Search for the cell housing the specified text and yield its [x, y] center coordinate. 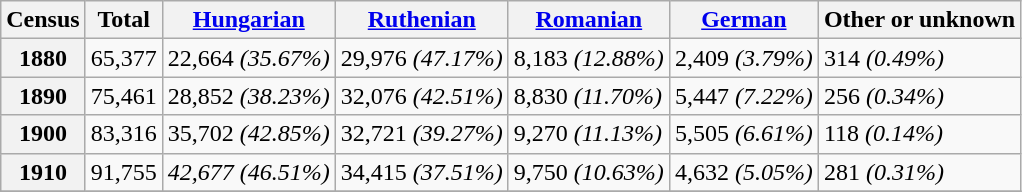
8,830 (11.70%) [588, 96]
32,721 (39.27%) [422, 134]
Ruthenian [422, 20]
Romanian [588, 20]
8,183 (12.88%) [588, 58]
Total [124, 20]
German [744, 20]
75,461 [124, 96]
42,677 (46.51%) [248, 172]
83,316 [124, 134]
65,377 [124, 58]
34,415 (37.51%) [422, 172]
29,976 (47.17%) [422, 58]
32,076 (42.51%) [422, 96]
1890 [43, 96]
281 (0.31%) [919, 172]
1900 [43, 134]
5,447 (7.22%) [744, 96]
1910 [43, 172]
22,664 (35.67%) [248, 58]
35,702 (42.85%) [248, 134]
118 (0.14%) [919, 134]
4,632 (5.05%) [744, 172]
2,409 (3.79%) [744, 58]
1880 [43, 58]
28,852 (38.23%) [248, 96]
Other or unknown [919, 20]
5,505 (6.61%) [744, 134]
256 (0.34%) [919, 96]
314 (0.49%) [919, 58]
9,750 (10.63%) [588, 172]
9,270 (11.13%) [588, 134]
Census [43, 20]
91,755 [124, 172]
Hungarian [248, 20]
